Pinpoint the cell where the given text exists, returning its (X, Y) midpoint coordinate. 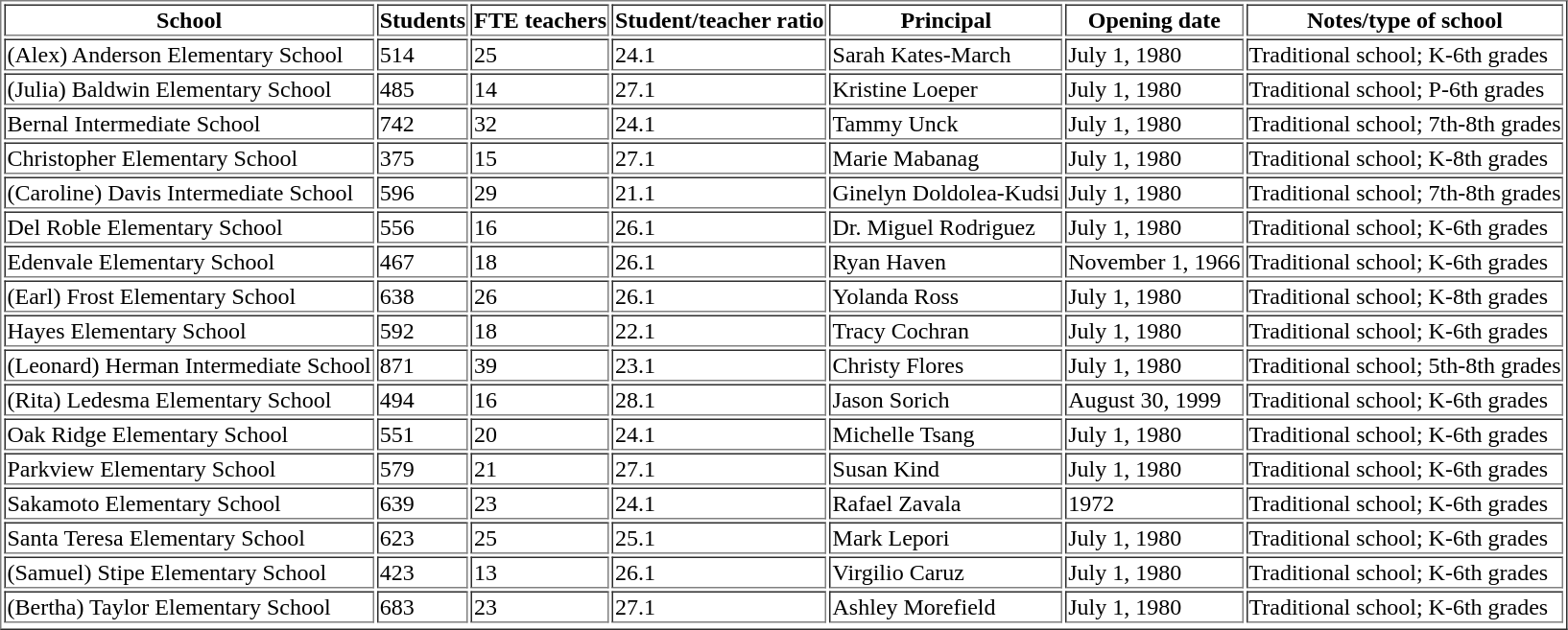
November 1, 1966 (1153, 261)
Opening date (1153, 19)
(Alex) Anderson Elementary School (188, 54)
Tracy Cochran (946, 330)
15 (540, 157)
23.1 (720, 364)
Edenvale Elementary School (188, 261)
25.1 (720, 537)
494 (422, 399)
39 (540, 364)
Principal (946, 19)
21 (540, 468)
21.1 (720, 192)
Notes/type of school (1405, 19)
556 (422, 226)
592 (422, 330)
Yolanda Ross (946, 295)
26 (540, 295)
579 (422, 468)
FTE teachers (540, 19)
Christopher Elementary School (188, 157)
485 (422, 88)
Virgilio Caruz (946, 572)
(Leonard) Herman Intermediate School (188, 364)
29 (540, 192)
(Bertha) Taylor Elementary School (188, 606)
871 (422, 364)
(Julia) Baldwin Elementary School (188, 88)
20 (540, 433)
August 30, 1999 (1153, 399)
742 (422, 123)
Jason Sorich (946, 399)
Christy Flores (946, 364)
Bernal Intermediate School (188, 123)
Oak Ridge Elementary School (188, 433)
Dr. Miguel Rodriguez (946, 226)
(Samuel) Stipe Elementary School (188, 572)
683 (422, 606)
Student/teacher ratio (720, 19)
(Rita) Ledesma Elementary School (188, 399)
Traditional school; 5th-8th grades (1405, 364)
Sarah Kates-March (946, 54)
Students (422, 19)
School (188, 19)
Kristine Loeper (946, 88)
Santa Teresa Elementary School (188, 537)
(Earl) Frost Elementary School (188, 295)
Tammy Unck (946, 123)
623 (422, 537)
638 (422, 295)
Mark Lepori (946, 537)
375 (422, 157)
13 (540, 572)
551 (422, 433)
(Caroline) Davis Intermediate School (188, 192)
467 (422, 261)
Susan Kind (946, 468)
Traditional school; P-6th grades (1405, 88)
32 (540, 123)
596 (422, 192)
Ashley Morefield (946, 606)
Del Roble Elementary School (188, 226)
Marie Mabanag (946, 157)
1972 (1153, 502)
14 (540, 88)
Ryan Haven (946, 261)
514 (422, 54)
Parkview Elementary School (188, 468)
28.1 (720, 399)
423 (422, 572)
Rafael Zavala (946, 502)
Ginelyn Doldolea-Kudsi (946, 192)
Sakamoto Elementary School (188, 502)
Michelle Tsang (946, 433)
639 (422, 502)
22.1 (720, 330)
Hayes Elementary School (188, 330)
